Scan for the cell matching the given text and deliver its (x, y) coordinate at center. 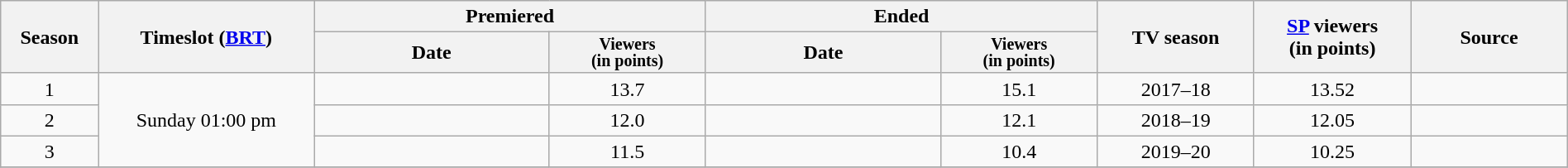
2 (50, 120)
13.52 (1331, 89)
Source (1489, 37)
Season (50, 37)
10.4 (1019, 151)
Premiered (510, 17)
2017–18 (1176, 89)
12.1 (1019, 120)
15.1 (1019, 89)
2018–19 (1176, 120)
2019–20 (1176, 151)
Timeslot (BRT) (207, 37)
3 (50, 151)
12.05 (1331, 120)
12.0 (627, 120)
Sunday 01:00 pm (207, 120)
10.25 (1331, 151)
13.7 (627, 89)
1 (50, 89)
Ended (901, 17)
TV season (1176, 37)
11.5 (627, 151)
SP viewers(in points) (1331, 37)
